Search for the cell housing the specified text and yield its [x, y] center coordinate. 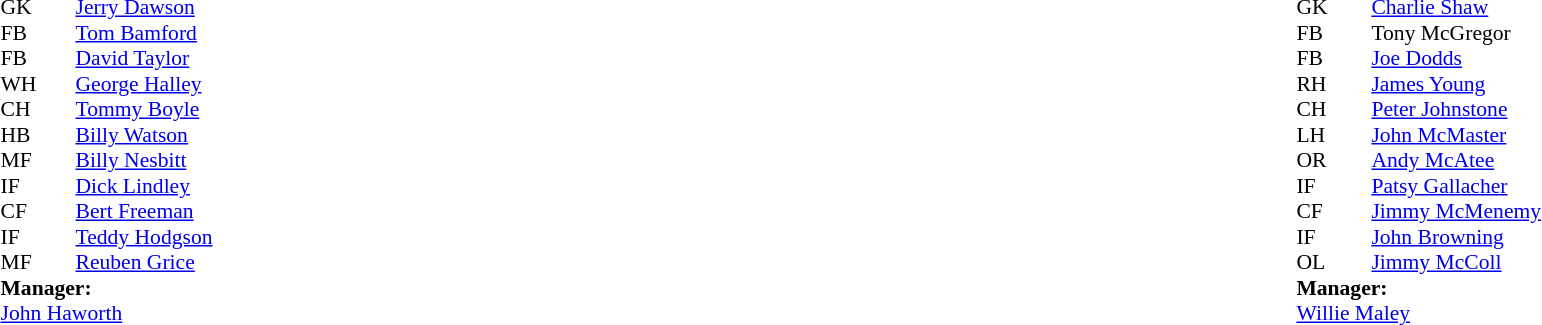
Tommy Boyle [144, 109]
Peter Johnstone [1456, 109]
David Taylor [144, 59]
Jimmy McColl [1456, 263]
Dick Lindley [144, 186]
LH [1315, 135]
OL [1315, 263]
HB [19, 135]
WH [19, 84]
Tom Bamford [144, 33]
Joe Dodds [1456, 59]
Jimmy McMenemy [1456, 211]
Reuben Grice [144, 263]
Bert Freeman [144, 211]
James Young [1456, 84]
RH [1315, 84]
George Halley [144, 84]
OR [1315, 161]
John Browning [1456, 237]
Billy Nesbitt [144, 161]
Andy McAtee [1456, 161]
John McMaster [1456, 135]
Teddy Hodgson [144, 237]
Patsy Gallacher [1456, 186]
Tony McGregor [1456, 33]
Billy Watson [144, 135]
